Identify which cell holds the provided text, then report its (X, Y) central coordinate. 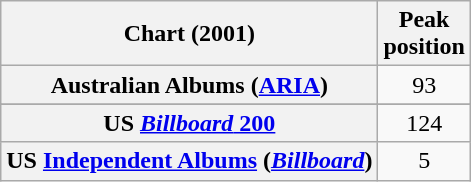
Peakposition (424, 34)
Australian Albums (ARIA) (190, 85)
US Independent Albums (Billboard) (190, 161)
93 (424, 85)
5 (424, 161)
Chart (2001) (190, 34)
124 (424, 123)
US Billboard 200 (190, 123)
